Identify which cell holds the provided text, then report its (x, y) central coordinate. 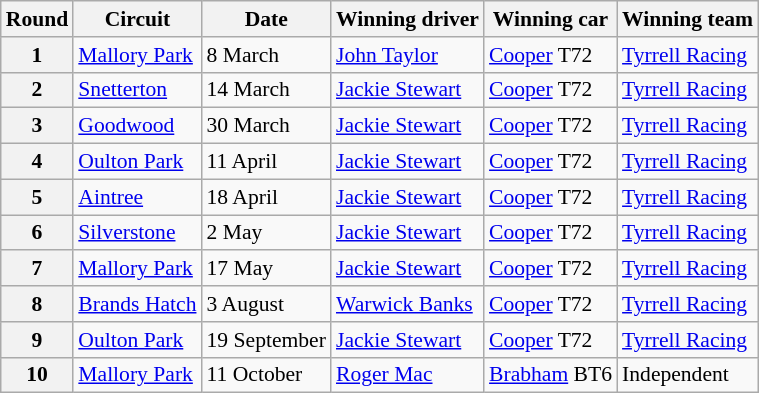
Circuit (137, 19)
10 (38, 375)
Independent (688, 375)
Aintree (137, 197)
9 (38, 340)
Roger Mac (408, 375)
Warwick Banks (408, 304)
19 September (266, 340)
Goodwood (137, 126)
Brabham BT6 (550, 375)
Snetterton (137, 90)
Winning driver (408, 19)
3 (38, 126)
7 (38, 269)
4 (38, 162)
6 (38, 233)
Winning team (688, 19)
5 (38, 197)
8 March (266, 55)
1 (38, 55)
11 April (266, 162)
30 March (266, 126)
11 October (266, 375)
17 May (266, 269)
John Taylor (408, 55)
Date (266, 19)
Winning car (550, 19)
2 (38, 90)
Round (38, 19)
18 April (266, 197)
2 May (266, 233)
Silverstone (137, 233)
Brands Hatch (137, 304)
8 (38, 304)
3 August (266, 304)
14 March (266, 90)
